Capture the cell that displays the provided text and extract its [X, Y] central coordinate. 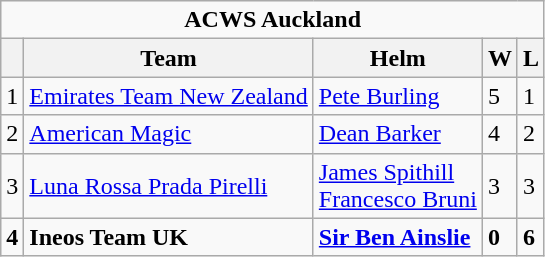
0 [500, 237]
6 [530, 237]
American Magic [169, 134]
5 [500, 96]
James Spithill Francesco Bruni [398, 186]
W [500, 58]
Sir Ben Ainslie [398, 237]
Pete Burling [398, 96]
Dean Barker [398, 134]
L [530, 58]
ACWS Auckland [273, 20]
Team [169, 58]
Helm [398, 58]
Ineos Team UK [169, 237]
Emirates Team New Zealand [169, 96]
Luna Rossa Prada Pirelli [169, 186]
